Detect which cell encompasses the target text, then output its (x, y) center coordinate. 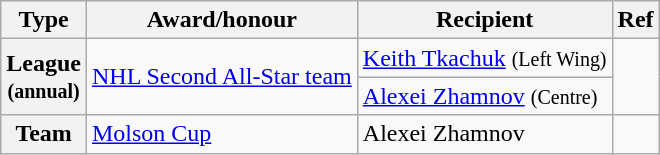
Alexei Zhamnov (Centre) (484, 96)
Molson Cup (222, 134)
Recipient (484, 20)
NHL Second All-Star team (222, 77)
Alexei Zhamnov (484, 134)
Keith Tkachuk (Left Wing) (484, 58)
Type (44, 20)
Ref (636, 20)
Team (44, 134)
League(annual) (44, 77)
Award/honour (222, 20)
